Locate the cell with the specified text and output its (x, y) center coordinate. 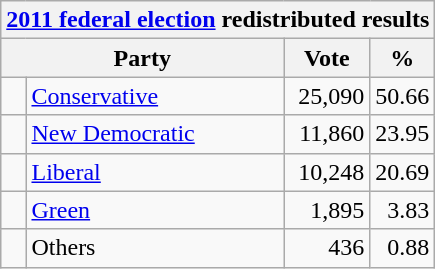
Party (142, 58)
11,860 (327, 134)
23.95 (402, 134)
Conservative (155, 96)
436 (327, 248)
% (402, 58)
25,090 (327, 96)
2011 federal election redistributed results (218, 20)
Liberal (155, 172)
New Democratic (155, 134)
0.88 (402, 248)
Others (155, 248)
3.83 (402, 210)
Vote (327, 58)
50.66 (402, 96)
1,895 (327, 210)
20.69 (402, 172)
10,248 (327, 172)
Green (155, 210)
